From the cell containing the given text, extract its center point as [X, Y] coordinate. 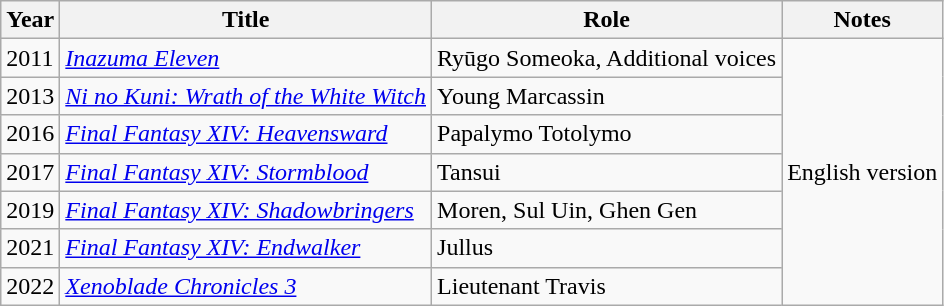
Final Fantasy XIV: Stormblood [246, 172]
Final Fantasy XIV: Shadowbringers [246, 210]
Ni no Kuni: Wrath of the White Witch [246, 96]
2013 [30, 96]
Moren, Sul Uin, Ghen Gen [607, 210]
Role [607, 20]
Notes [862, 20]
Final Fantasy XIV: Endwalker [246, 248]
Xenoblade Chronicles 3 [246, 286]
2017 [30, 172]
Young Marcassin [607, 96]
2021 [30, 248]
Ryūgo Someoka, Additional voices [607, 58]
Title [246, 20]
Year [30, 20]
2019 [30, 210]
Tansui [607, 172]
2022 [30, 286]
2011 [30, 58]
English version [862, 172]
Final Fantasy XIV: Heavensward [246, 134]
Jullus [607, 248]
Inazuma Eleven [246, 58]
Lieutenant Travis [607, 286]
Papalymo Totolymo [607, 134]
2016 [30, 134]
